Find where the given text appears and provide that cell's center as (X, Y) coordinate. 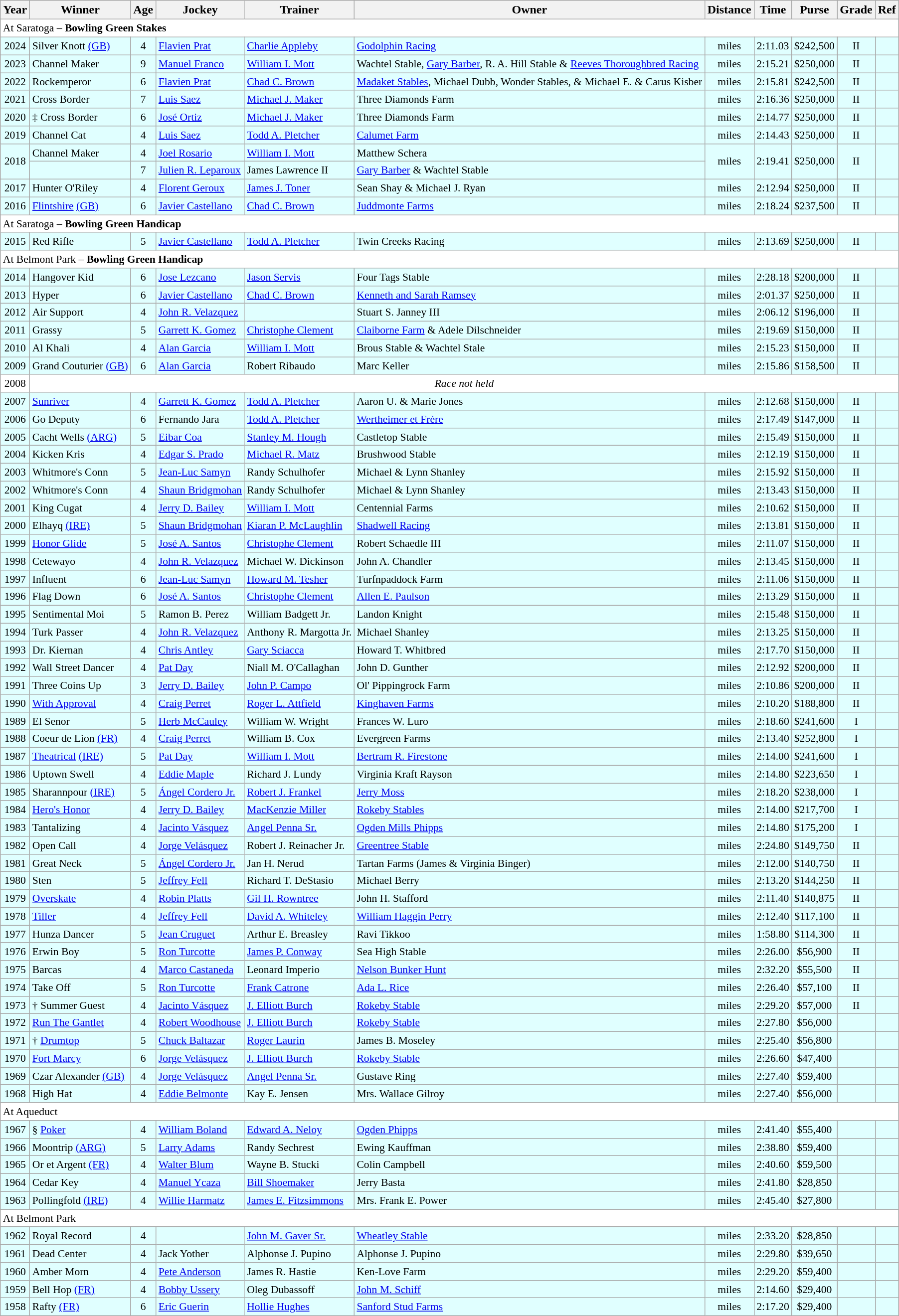
2:26.60 (773, 1058)
$252,800 (815, 739)
Open Call (80, 845)
At Saratoga – Bowling Green Stakes (450, 28)
John H. Stafford (530, 898)
Jose Lezcano (200, 277)
2:13.25 (773, 632)
James Lawrence II (299, 170)
Evergreen Farms (530, 739)
Jockey (200, 10)
William W. Wright (299, 721)
2:18.60 (773, 721)
Fernando Jara (200, 419)
At Belmont Park (450, 1218)
Tantalizing (80, 827)
2007 (15, 401)
Grade (856, 10)
Robin Platts (200, 898)
2024 (15, 46)
2:11.07 (773, 543)
$196,000 (815, 313)
$55,500 (815, 970)
Edgar S. Prado (200, 455)
2:33.20 (773, 1236)
Colin Campbell (530, 1165)
Ewing Kauffman (530, 1147)
James R. Hastie (299, 1272)
Run The Gantlet (80, 1023)
Great Neck (80, 863)
Tartan Farms (James & Virginia Binger) (530, 863)
Stuart S. Janney III (530, 313)
Flag Down (80, 597)
$140,750 (815, 863)
1961 (15, 1254)
$217,700 (815, 810)
1994 (15, 632)
Year (15, 10)
9 (144, 64)
Anthony R. Margotta Jr. (299, 632)
Jerry Moss (530, 792)
Ogden Mills Phipps (530, 827)
2:18.24 (773, 206)
2:38.80 (773, 1147)
Matthew Schera (530, 153)
Calumet Farm (530, 135)
Shadwell Racing (530, 525)
2:14.77 (773, 117)
2:41.40 (773, 1130)
Purse (815, 10)
1986 (15, 774)
Sanford Stud Farms (530, 1307)
Eibar Coa (200, 437)
$114,300 (815, 934)
Cross Border (80, 99)
1972 (15, 1023)
$175,200 (815, 827)
Howard M. Tesher (299, 579)
1962 (15, 1236)
Julien R. Leparoux (200, 170)
Flintshire (GB) (80, 206)
2:13.81 (773, 525)
$59,500 (815, 1165)
Erwin Boy (80, 952)
Michael Shanley (530, 632)
1970 (15, 1058)
Ol' Pippingrock Farm (530, 685)
Kay E. Jensen (299, 1094)
Virginia Kraft Rayson (530, 774)
Frances W. Luro (530, 721)
Time (773, 10)
Sharannpour (IRE) (80, 792)
2:14.43 (773, 135)
Red Rifle (80, 241)
1992 (15, 667)
1999 (15, 543)
Manuel Franco (200, 64)
2:10.20 (773, 703)
2018 (15, 162)
Twin Creeks Racing (530, 241)
2:16.36 (773, 99)
$237,500 (815, 206)
$149,750 (815, 845)
2:24.80 (773, 845)
Marco Castaneda (200, 970)
Gustave Ring (530, 1076)
Jean Cruguet (200, 934)
$27,800 (815, 1200)
2:01.37 (773, 295)
Uptown Swell (80, 774)
$147,000 (815, 419)
Arthur E. Breasley (299, 934)
2017 (15, 188)
Cacht Wells (ARG) (80, 437)
Marc Keller (530, 366)
Ramon B. Perez (200, 614)
Gary Barber & Wachtel Stable (530, 170)
2:15.48 (773, 614)
Sean Shay & Michael J. Ryan (530, 188)
2005 (15, 437)
2011 (15, 330)
James E. Fitzsimmons (299, 1200)
2015 (15, 241)
2:06.12 (773, 313)
2:25.40 (773, 1040)
Eric Guerin (200, 1307)
Howard T. Whitbred (530, 650)
Leonard Imperio (299, 970)
$55,400 (815, 1130)
William Boland (200, 1130)
Niall M. O'Callaghan (299, 667)
Florent Geroux (200, 188)
Race not held (464, 383)
† Drumtop (80, 1040)
2:13.45 (773, 561)
1998 (15, 561)
1997 (15, 579)
2:15.21 (773, 64)
2016 (15, 206)
2:15.23 (773, 348)
$223,650 (815, 774)
Godolphin Racing (530, 46)
Cedar Key (80, 1182)
2:14.60 (773, 1289)
Hunter O'Riley (80, 188)
1989 (15, 721)
2:45.40 (773, 1200)
Czar Alexander (GB) (80, 1076)
Rockemperor (80, 82)
$238,000 (815, 792)
Theatrical (IRE) (80, 756)
2009 (15, 366)
2:13.29 (773, 597)
Gary Sciacca (299, 650)
2:13.43 (773, 490)
Honor Glide (80, 543)
Bill Shoemaker (299, 1182)
With Approval (80, 703)
2:12.94 (773, 188)
$57,000 (815, 1005)
Juddmonte Farms (530, 206)
Bobby Ussery (200, 1289)
At Aqueduct (450, 1112)
Manuel Ycaza (200, 1182)
Al Khali (80, 348)
Brushwood Stable (530, 455)
Richard T. DeStasio (299, 881)
2:13.69 (773, 241)
El Senor (80, 721)
2:11.40 (773, 898)
2:15.81 (773, 82)
1966 (15, 1147)
William Badgett Jr. (299, 614)
Centennial Farms (530, 508)
2010 (15, 348)
John M. Gaver Sr. (299, 1236)
Robert Ribaudo (299, 366)
2001 (15, 508)
Tiller (80, 916)
1981 (15, 863)
1982 (15, 845)
1963 (15, 1200)
David A. Whiteley (299, 916)
Wertheimer et Frère (530, 419)
1985 (15, 792)
Ref (887, 10)
Fort Marcy (80, 1058)
2:29.80 (773, 1254)
Trainer (299, 10)
Grassy (80, 330)
Greentree Stable (530, 845)
Robert Woodhouse (200, 1023)
Eddie Belmonte (200, 1094)
2012 (15, 313)
Or et Argent (FR) (80, 1165)
Mrs. Frank E. Power (530, 1200)
Kenneth and Sarah Ramsey (530, 295)
John P. Campo (299, 685)
2:10.86 (773, 685)
1993 (15, 650)
Chris Antley (200, 650)
2002 (15, 490)
At Saratoga – Bowling Green Handicap (450, 224)
Richard J. Lundy (299, 774)
Jerry Basta (530, 1182)
William B. Cox (299, 739)
$158,500 (815, 366)
2013 (15, 295)
3 (144, 685)
Castletop Stable (530, 437)
Robert J. Frankel (299, 792)
Coeur de Lion (FR) (80, 739)
2:12.68 (773, 401)
Kiaran P. McLaughlin (299, 525)
Charlie Appleby (299, 46)
$56,800 (815, 1040)
Brous Stable & Wachtel Stale (530, 348)
James B. Moseley (530, 1040)
Allen E. Paulson (530, 597)
Herb McCauley (200, 721)
Hyper (80, 295)
Mrs. Wallace Gilroy (530, 1094)
Winner (80, 10)
Dr. Kiernan (80, 650)
Channel Cat (80, 135)
2:12.19 (773, 455)
2:11.06 (773, 579)
Hunza Dancer (80, 934)
1996 (15, 597)
‡ Cross Border (80, 117)
Landon Knight (530, 614)
$117,100 (815, 916)
Cetewayo (80, 561)
Ravi Tikkoo (530, 934)
Turfnpaddock Farm (530, 579)
1969 (15, 1076)
2:15.92 (773, 472)
Sentimental Moi (80, 614)
Ada L. Rice (530, 987)
1988 (15, 739)
Jan H. Nerud (299, 863)
Wall Street Dancer (80, 667)
Oleg Dubassoff (299, 1289)
2:18.20 (773, 792)
William Haggin Perry (530, 916)
Claiborne Farm & Adele Dilschneider (530, 330)
2003 (15, 472)
Bertram R. Firestone (530, 756)
2020 (15, 117)
Wachtel Stable, Gary Barber, R. A. Hill Stable & Reeves Thoroughbred Racing (530, 64)
1979 (15, 898)
Jack Yother (200, 1254)
1990 (15, 703)
2:17.20 (773, 1307)
2:27.80 (773, 1023)
2022 (15, 82)
2:19.69 (773, 330)
1977 (15, 934)
2:10.62 (773, 508)
2:15.86 (773, 366)
Age (144, 10)
Pete Anderson (200, 1272)
Michael Berry (530, 881)
Amber Morn (80, 1272)
2:13.20 (773, 881)
2:26.00 (773, 952)
1974 (15, 987)
Joel Rosario (200, 153)
Owner (530, 10)
Four Tags Stable (530, 277)
1965 (15, 1165)
Roger Laurin (299, 1040)
1971 (15, 1040)
At Belmont Park – Bowling Green Handicap (450, 259)
Silver Knott (GB) (80, 46)
2008 (15, 383)
Barcas (80, 970)
2:26.40 (773, 987)
Moontrip (ARG) (80, 1147)
2:32.20 (773, 970)
Larry Adams (200, 1147)
Dead Center (80, 1254)
King Cugat (80, 508)
1960 (15, 1272)
John M. Schiff (530, 1289)
2:17.70 (773, 650)
Air Support (80, 313)
2:12.40 (773, 916)
2:40.60 (773, 1165)
§ Poker (80, 1130)
1958 (15, 1307)
2:28.18 (773, 277)
2:13.40 (773, 739)
1995 (15, 614)
Kinghaven Farms (530, 703)
Take Off (80, 987)
Frank Catrone (299, 987)
Roger L. Attfield (299, 703)
1973 (15, 1005)
Jason Servis (299, 277)
Hollie Hughes (299, 1307)
2019 (15, 135)
Sea High Stable (530, 952)
1959 (15, 1289)
1967 (15, 1130)
Eddie Maple (200, 774)
James P. Conway (299, 952)
Influent (80, 579)
$57,100 (815, 987)
2006 (15, 419)
Ken-Love Farm (530, 1272)
1968 (15, 1094)
Bell Hop (FR) (80, 1289)
Overskate (80, 898)
Michael W. Dickinson (299, 561)
Rafty (FR) (80, 1307)
Go Deputy (80, 419)
1987 (15, 756)
2:11.03 (773, 46)
Rokeby Stables (530, 810)
Pollingfold (IRE) (80, 1200)
Nelson Bunker Hunt (530, 970)
Willie Harmatz (200, 1200)
John D. Gunther (530, 667)
Gil H. Rowntree (299, 898)
$144,250 (815, 881)
Aaron U. & Marie Jones (530, 401)
$47,400 (815, 1058)
Robert J. Reinacher Jr. (299, 845)
Royal Record (80, 1236)
2:41.80 (773, 1182)
Sten (80, 881)
$39,650 (815, 1254)
James J. Toner (299, 188)
$140,875 (815, 898)
Grand Couturier (GB) (80, 366)
High Hat (80, 1094)
Sunriver (80, 401)
MacKenzie Miller (299, 810)
Three Coins Up (80, 685)
Hangover Kid (80, 277)
Randy Sechrest (299, 1147)
Hero's Honor (80, 810)
2:12.00 (773, 863)
Chuck Baltazar (200, 1040)
1964 (15, 1182)
Turk Passer (80, 632)
José Ortiz (200, 117)
1980 (15, 881)
Edward A. Neloy (299, 1130)
Walter Blum (200, 1165)
Distance (729, 10)
† Summer Guest (80, 1005)
Michael R. Matz (299, 455)
Stanley M. Hough (299, 437)
Ogden Phipps (530, 1130)
John A. Chandler (530, 561)
Robert Schaedle III (530, 543)
Madaket Stables, Michael Dubb, Wonder Stables, & Michael E. & Carus Kisber (530, 82)
2023 (15, 64)
1978 (15, 916)
2:15.49 (773, 437)
2004 (15, 455)
$188,800 (815, 703)
1983 (15, 827)
1:58.80 (773, 934)
Wayne B. Stucki (299, 1165)
1984 (15, 810)
2:12.92 (773, 667)
1976 (15, 952)
Elhayq (IRE) (80, 525)
1975 (15, 970)
2014 (15, 277)
1991 (15, 685)
2000 (15, 525)
2:19.41 (773, 162)
2021 (15, 99)
Kicken Kris (80, 455)
Wheatley Stable (530, 1236)
$56,900 (815, 952)
2:17.49 (773, 419)
